Output the [X, Y] coordinate of the center of the cell containing the given text.  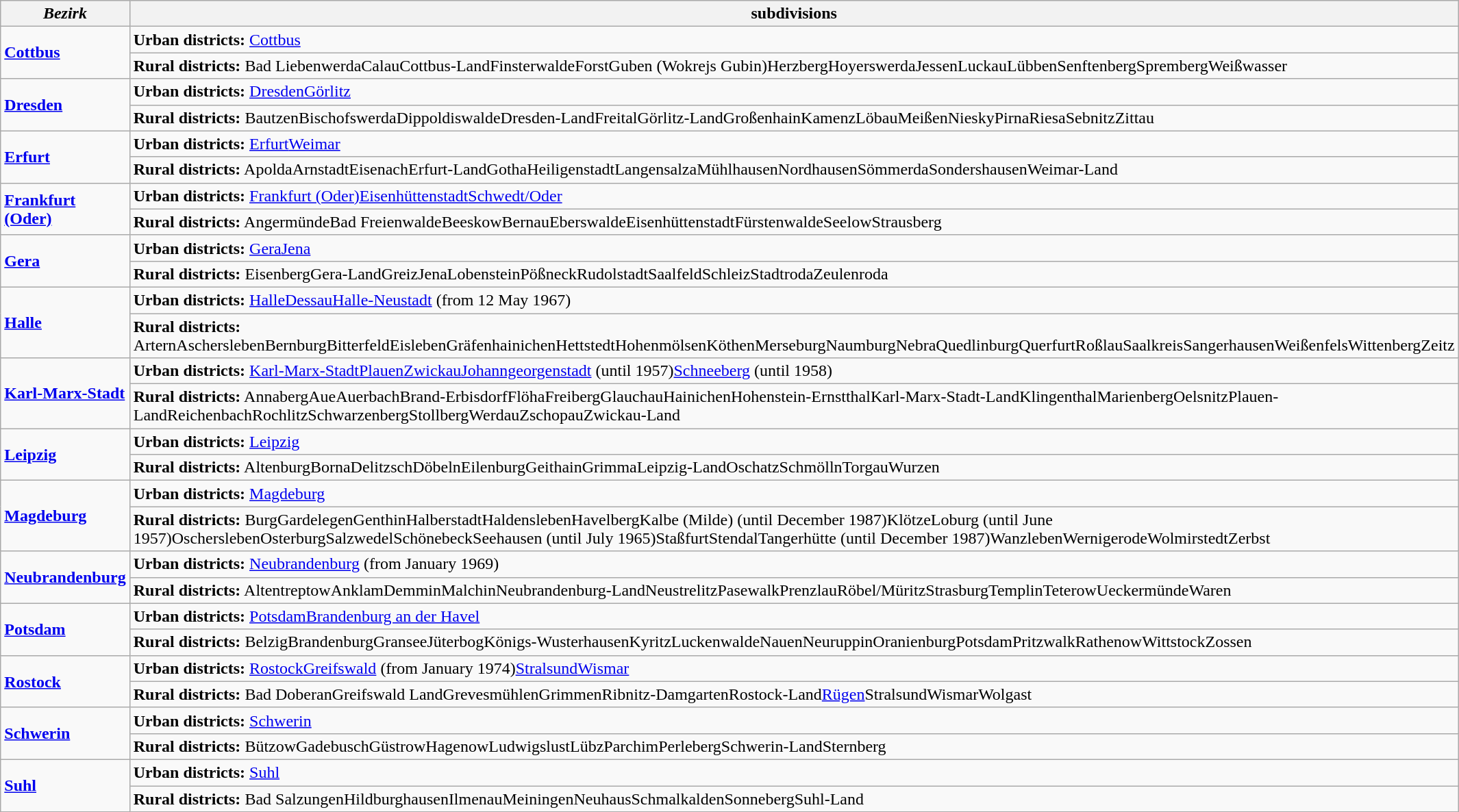
Urban districts: Cottbus [794, 40]
Rural districts: AngermündeBad FreienwaldeBeeskowBernauEberswaldeEisenhüttenstadtFürstenwaldeSeelowStrausberg [794, 222]
Suhl [65, 785]
Rural districts: ApoldaArnstadtEisenachErfurt-LandGothaHeiligenstadtLangensalzaMühlhausenNordhausenSömmerdaSondershausenWeimar-Land [794, 170]
Rural districts: BautzenBischofswerdaDippoldiswaldeDresden-LandFreitalGörlitz-LandGroßenhainKamenzLöbauMeißenNieskyPirnaRiesaSebnitzZittau [794, 118]
Cottbus [65, 53]
Erfurt [65, 157]
Urban districts: Schwerin [794, 720]
Magdeburg [65, 516]
Schwerin [65, 733]
Potsdam [65, 629]
Urban districts: Neubrandenburg (from January 1969) [794, 564]
Rostock [65, 681]
Urban districts: PotsdamBrandenburg an der Havel [794, 616]
Urban districts: ErfurtWeimar [794, 144]
Rural districts: BützowGadebuschGüstrowHagenowLudwigslustLübzParchimPerlebergSchwerin-LandSternberg [794, 746]
Urban districts: HalleDessauHalle-Neustadt (from 12 May 1967) [794, 300]
Dresden [65, 105]
Urban districts: Magdeburg [794, 494]
Urban districts: DresdenGörlitz [794, 92]
Rural districts: BelzigBrandenburgGranseeJüterbogKönigs-WusterhausenKyritzLuckenwaldeNauenNeuruppinOranienburgPotsdamPritzwalkRathenowWittstockZossen [794, 642]
Urban districts: RostockGreifswald (from January 1974)StralsundWismar [794, 668]
Frankfurt (Oder) [65, 209]
Gera [65, 261]
Bezirk [65, 14]
Urban districts: Frankfurt (Oder)EisenhüttenstadtSchwedt/Oder [794, 196]
Rural districts: AltenburgBornaDelitzschDöbelnEilenburgGeithainGrimmaLeipzig-LandOschatzSchmöllnTorgauWurzen [794, 468]
Rural districts: Bad DoberanGreifswald LandGrevesmühlenGrimmenRibnitz-DamgartenRostock-LandRügenStralsundWismarWolgast [794, 694]
Rural districts: AltentreptowAnklamDemminMalchinNeubrandenburg-LandNeustrelitzPasewalkPrenzlauRöbel/MüritzStrasburgTemplinTeterowUeckermündeWaren [794, 590]
Neubrandenburg [65, 577]
Urban districts: Karl-Marx-StadtPlauenZwickauJohanngeorgenstadt (until 1957)Schneeberg (until 1958) [794, 371]
Urban districts: Leipzig [794, 442]
Urban districts: Suhl [794, 772]
Rural districts: EisenbergGera-LandGreizJenaLobensteinPößneckRudolstadtSaalfeldSchleizStadtrodaZeulenroda [794, 274]
Rural districts: Bad SalzungenHildburghausenIlmenauMeiningenNeuhausSchmalkaldenSonnebergSuhl-Land [794, 799]
Urban districts: GeraJena [794, 248]
Halle [65, 322]
Leipzig [65, 455]
Karl-Marx-Stadt [65, 393]
subdivisions [794, 14]
